Locate the cell with the specified text and output its (x, y) center coordinate. 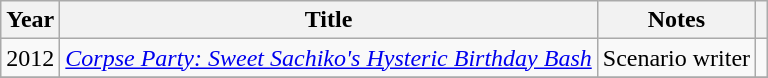
Title (328, 20)
Corpse Party: Sweet Sachiko's Hysteric Birthday Bash (328, 58)
2012 (30, 58)
Notes (676, 20)
Year (30, 20)
Scenario writer (676, 58)
